Find where the given text appears and provide that cell's center as (X, Y) coordinate. 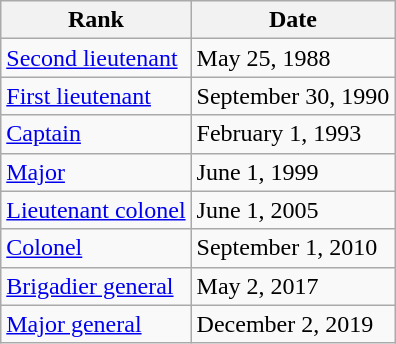
Rank (96, 20)
Captain (96, 134)
Second lieutenant (96, 58)
September 30, 1990 (293, 96)
Major (96, 172)
February 1, 1993 (293, 134)
June 1, 2005 (293, 210)
June 1, 1999 (293, 172)
Date (293, 20)
December 2, 2019 (293, 324)
Lieutenant colonel (96, 210)
September 1, 2010 (293, 248)
May 2, 2017 (293, 286)
First lieutenant (96, 96)
Major general (96, 324)
May 25, 1988 (293, 58)
Brigadier general (96, 286)
Colonel (96, 248)
